Extract the [X, Y] coordinate from the center of the cell holding the provided text.  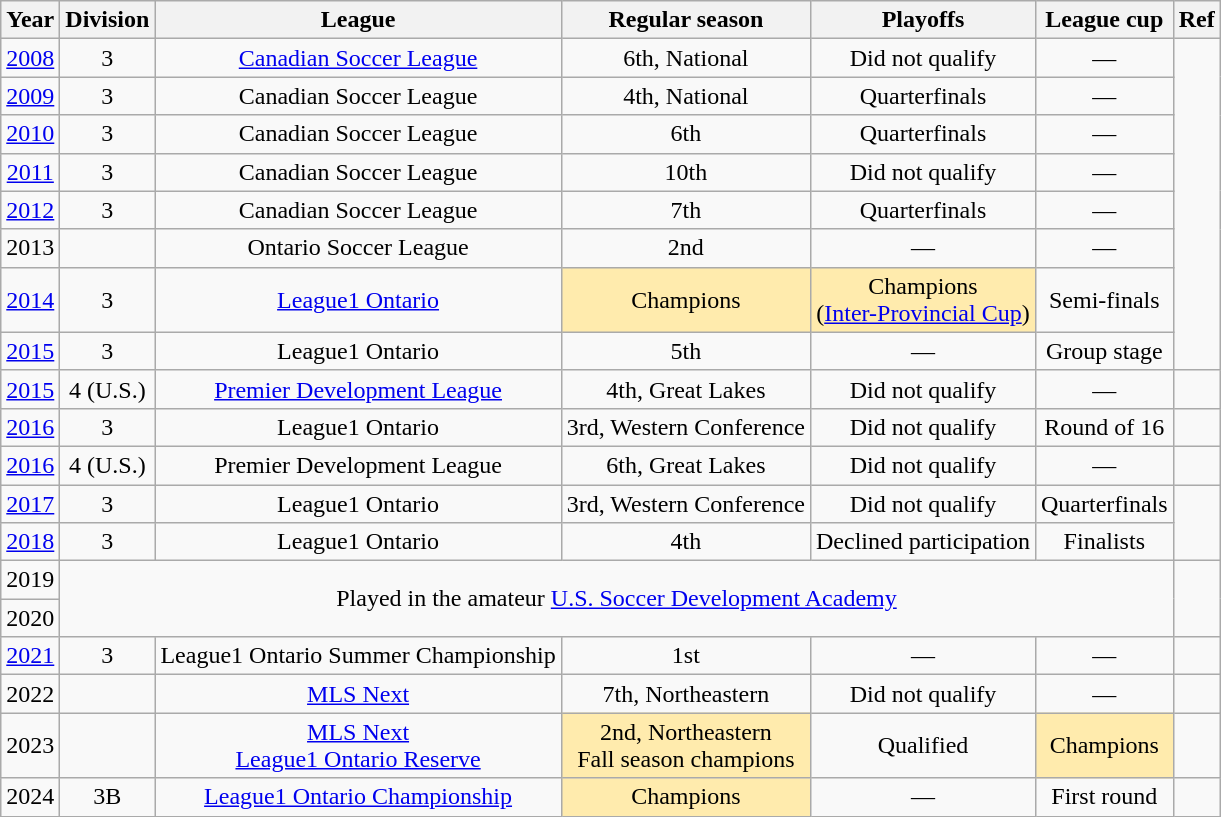
7th [686, 210]
2023 [30, 746]
3B [108, 797]
2021 [30, 656]
2011 [30, 172]
2nd, NortheasternFall season champions [686, 746]
4th, Great Lakes [686, 389]
Regular season [686, 20]
League cup [1104, 20]
League1 Ontario Summer Championship [358, 656]
Round of 16 [1104, 427]
2019 [30, 580]
Group stage [1104, 351]
Champions (Inter-Provincial Cup) [922, 300]
2012 [30, 210]
MLS NextLeague1 Ontario Reserve [358, 746]
2010 [30, 134]
6th, National [686, 58]
2014 [30, 300]
1st [686, 656]
2024 [30, 797]
First round [1104, 797]
MLS Next [358, 694]
2022 [30, 694]
Semi-finals [1104, 300]
Finalists [1104, 542]
6th [686, 134]
Declined participation [922, 542]
Qualified [922, 746]
2020 [30, 618]
6th, Great Lakes [686, 465]
7th, Northeastern [686, 694]
10th [686, 172]
League [358, 20]
Playoffs [922, 20]
Ref [1196, 20]
2nd [686, 248]
5th [686, 351]
2018 [30, 542]
Year [30, 20]
4th, National [686, 96]
League1 Ontario Championship [358, 797]
2009 [30, 96]
2017 [30, 503]
2008 [30, 58]
2013 [30, 248]
Played in the amateur U.S. Soccer Development Academy [616, 599]
Division [108, 20]
Ontario Soccer League [358, 248]
4th [686, 542]
